Return the (x, y) coordinate for the center point of the cell that contains the specified text.  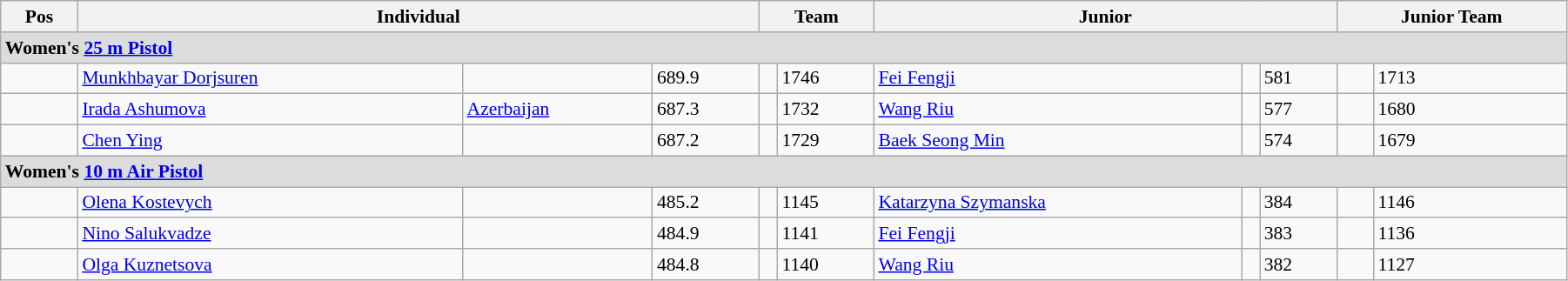
Munkhbayar Dorjsuren (270, 78)
Team (816, 17)
484.9 (706, 234)
Pos (40, 17)
Olga Kuznetsova (270, 264)
Baek Seong Min (1057, 141)
382 (1298, 264)
Irada Ashumova (270, 110)
484.8 (706, 264)
574 (1298, 141)
1145 (825, 203)
Junior (1105, 17)
1746 (825, 78)
1141 (825, 234)
Olena Kostevych (270, 203)
1732 (825, 110)
1729 (825, 141)
1713 (1470, 78)
1680 (1470, 110)
687.2 (706, 141)
1146 (1470, 203)
Azerbaijan (558, 110)
581 (1298, 78)
485.2 (706, 203)
Junior Team (1451, 17)
1679 (1470, 141)
Women's 10 m Air Pistol (784, 171)
Chen Ying (270, 141)
Katarzyna Szymanska (1057, 203)
383 (1298, 234)
687.3 (706, 110)
Individual (418, 17)
1140 (825, 264)
1136 (1470, 234)
1127 (1470, 264)
384 (1298, 203)
689.9 (706, 78)
Nino Salukvadze (270, 234)
577 (1298, 110)
Women's 25 m Pistol (784, 48)
